Scan for the cell matching the given text and deliver its (x, y) coordinate at center. 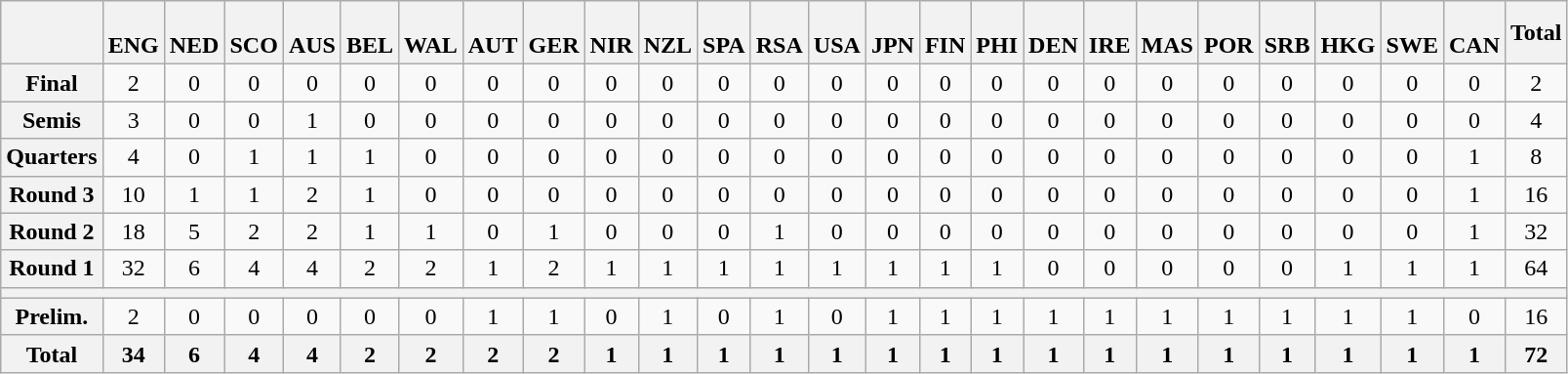
AUT (493, 33)
POR (1228, 33)
CAN (1473, 33)
5 (194, 231)
PHI (997, 33)
Quarters (52, 157)
Round 3 (52, 194)
SWE (1412, 33)
SCO (254, 33)
64 (1537, 269)
Round 2 (52, 231)
10 (133, 194)
WAL (431, 33)
JPN (892, 33)
SPA (724, 33)
MAS (1167, 33)
USA (837, 33)
34 (133, 353)
HKG (1348, 33)
NZL (667, 33)
Round 1 (52, 269)
NIR (611, 33)
3 (133, 120)
IRE (1109, 33)
ENG (133, 33)
Semis (52, 120)
BEL (369, 33)
Prelim. (52, 316)
DEN (1054, 33)
GER (554, 33)
SRB (1287, 33)
FIN (945, 33)
AUS (312, 33)
8 (1537, 157)
18 (133, 231)
NED (194, 33)
72 (1537, 353)
RSA (779, 33)
Final (52, 83)
